Return the [x, y] coordinate for the center point of the cell that contains the specified text.  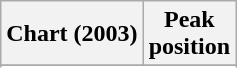
Peakposition [189, 34]
Chart (2003) [72, 34]
